Return the [x, y] coordinate for the center point of the cell that contains the specified text.  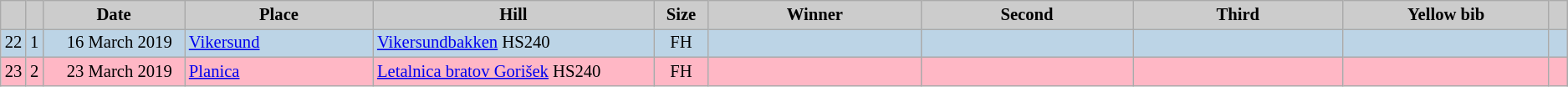
1 [34, 43]
23 [13, 71]
Yellow bib [1446, 14]
16 March 2019 [114, 43]
Vikersund [279, 43]
Size [682, 14]
Place [279, 14]
23 March 2019 [114, 71]
Planica [279, 71]
Vikersundbakken HS240 [513, 43]
Second [1027, 14]
Date [114, 14]
Winner [815, 14]
2 [34, 71]
Third [1238, 14]
Letalnica bratov Gorišek HS240 [513, 71]
22 [13, 43]
Hill [513, 14]
